From the cell containing the given text, extract its center point as (X, Y) coordinate. 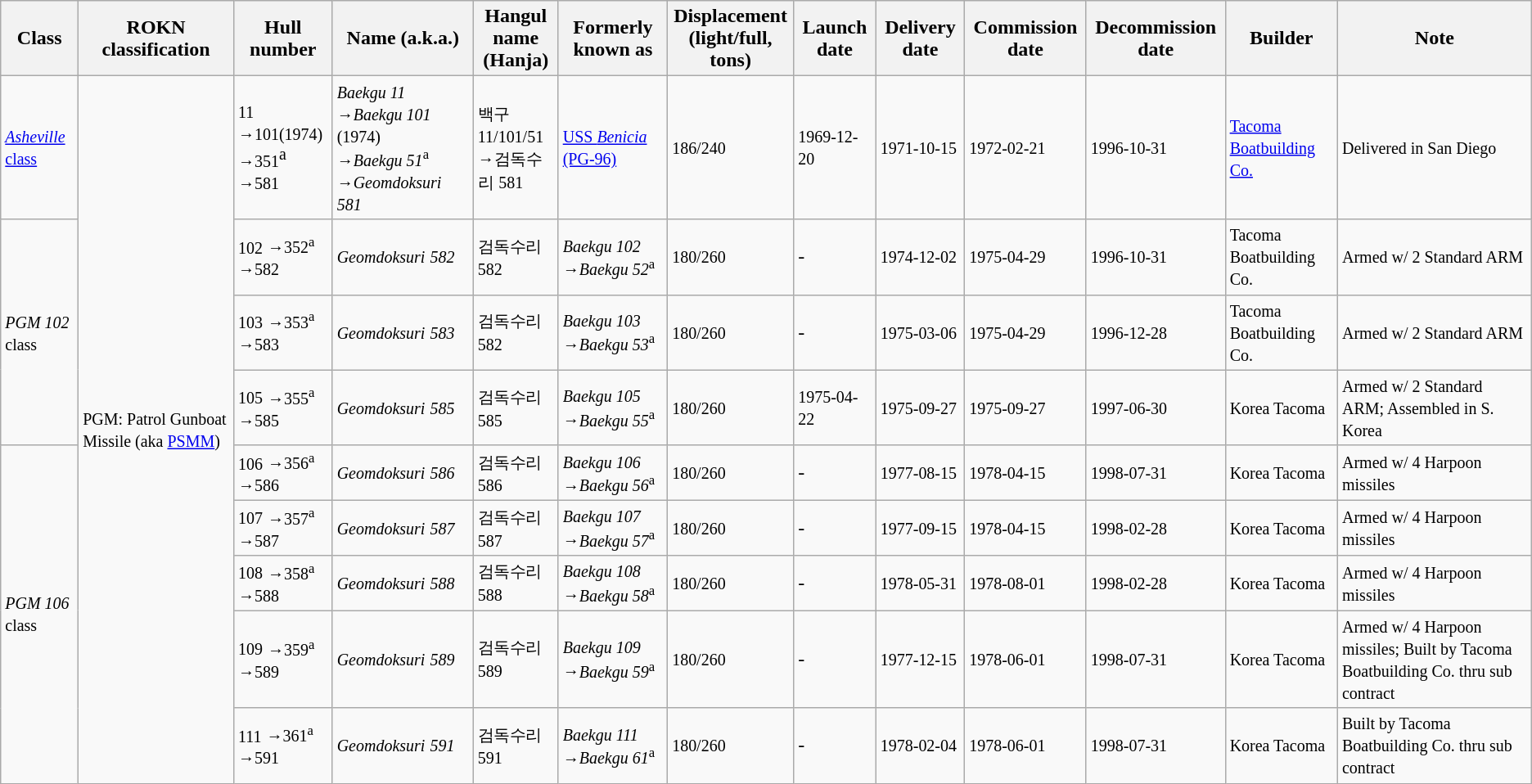
1978-08-01 (1026, 583)
105 →355a→585 (283, 408)
검독수리 589 (516, 660)
PGM 106 class (39, 614)
Builder (1282, 38)
186/240 (731, 147)
11 →101(1974)→351a →581 (283, 147)
Note (1434, 38)
Baekgu 102 →Baekgu 52a (612, 257)
검독수리 585 (516, 408)
검독수리 588 (516, 583)
Asheville class (39, 147)
Geomdoksuri 586 (403, 473)
Baekgu 106 →Baekgu 56a (612, 473)
Armed w/ 2 Standard ARM; Assembled in S. Korea (1434, 408)
Formerly known as (612, 38)
Launch date (835, 38)
Baekgu 109 →Baekgu 59a (612, 660)
Geomdoksuri 582 (403, 257)
1997-06-30 (1156, 408)
USS Benicia (PG-96) (612, 147)
Baekgu 11 →Baekgu 101 (1974)→Baekgu 51a →Geomdoksuri 581 (403, 147)
111 →361a→591 (283, 746)
Built by Tacoma Boatbuilding Co. thru sub contract (1434, 746)
1978-02-04 (920, 746)
PGM: Patrol Gunboat Missile (aka PSMM) (156, 430)
1969-12-20 (835, 147)
Geomdoksuri 588 (403, 583)
Geomdoksuri 583 (403, 332)
1975-04-22 (835, 408)
Class (39, 38)
1977-12-15 (920, 660)
Decommission date (1156, 38)
Hull number (283, 38)
Delivery date (920, 38)
1977-09-15 (920, 527)
Hangul name(Hanja) (516, 38)
107 →357a→587 (283, 527)
Geomdoksuri 589 (403, 660)
Displacement(light/full, tons) (731, 38)
Geomdoksuri 591 (403, 746)
Geomdoksuri 587 (403, 527)
1977-08-15 (920, 473)
ROKN classification (156, 38)
108 →358a→588 (283, 583)
Baekgu 103 →Baekgu 53a (612, 332)
109 →359a→589 (283, 660)
검독수리 591 (516, 746)
1971-10-15 (920, 147)
1972-02-21 (1026, 147)
1974-12-02 (920, 257)
Baekgu 111 →Baekgu 61a (612, 746)
Baekgu 107 →Baekgu 57a (612, 527)
검독수리 586 (516, 473)
Baekgu 105 →Baekgu 55a (612, 408)
Name (a.k.a.) (403, 38)
Geomdoksuri 585 (403, 408)
103 →353a→583 (283, 332)
Armed w/ 4 Harpoon missiles; Built by Tacoma Boatbuilding Co. thru sub contract (1434, 660)
Commission date (1026, 38)
106 →356a→586 (283, 473)
Baekgu 108 →Baekgu 58a (612, 583)
Delivered in San Diego (1434, 147)
검독수리 587 (516, 527)
102 →352a→582 (283, 257)
PGM 102 class (39, 332)
1975-03-06 (920, 332)
백구 11/101/51→검독수리 581 (516, 147)
1978-05-31 (920, 583)
1996-12-28 (1156, 332)
